Extract the [x, y] coordinate from the center of the cell holding the provided text.  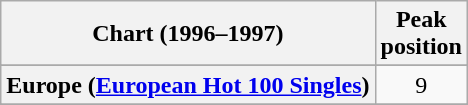
9 [421, 85]
Europe (European Hot 100 Singles) [188, 85]
Chart (1996–1997) [188, 34]
Peakposition [421, 34]
